Scan for the cell matching the given text and deliver its [x, y] coordinate at center. 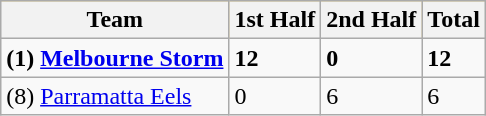
Team [115, 20]
1st Half [275, 20]
(8) Parramatta Eels [115, 96]
(1) Melbourne Storm [115, 58]
Total [454, 20]
2nd Half [372, 20]
